Search for the cell housing the specified text and yield its (X, Y) center coordinate. 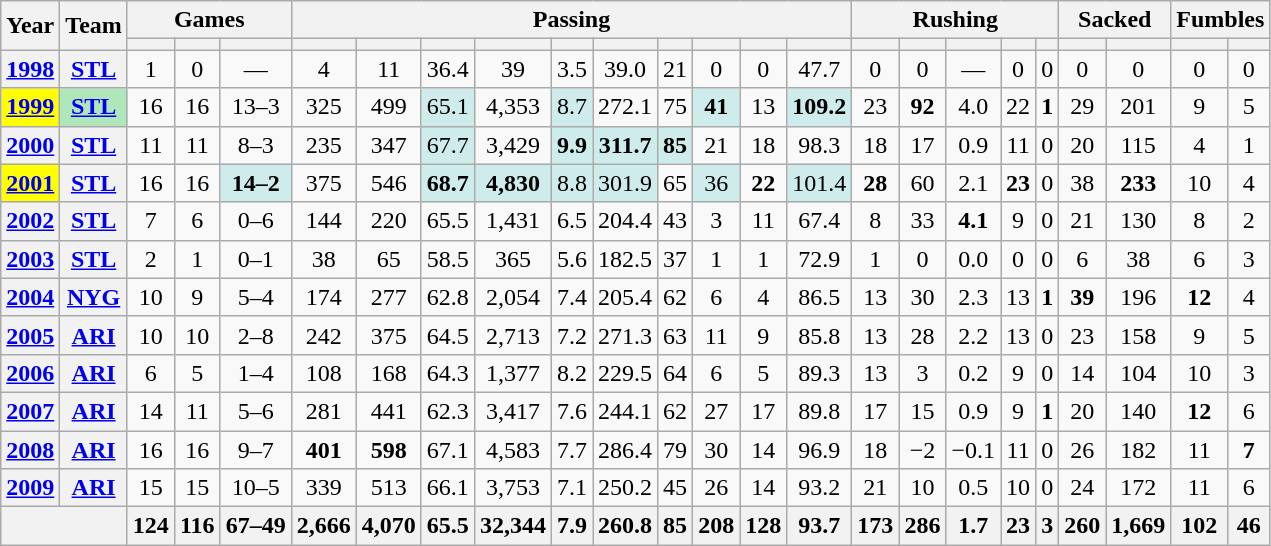
Games (209, 20)
96.9 (820, 449)
93.7 (820, 526)
158 (1138, 335)
104 (1138, 373)
85.8 (820, 335)
204.4 (626, 221)
1,377 (512, 373)
116 (197, 526)
168 (388, 373)
4.1 (974, 221)
2,666 (324, 526)
8.8 (572, 183)
140 (1138, 411)
208 (716, 526)
9–7 (256, 449)
598 (388, 449)
3,753 (512, 488)
235 (324, 145)
205.4 (626, 297)
62.3 (448, 411)
65.1 (448, 107)
63 (676, 335)
2.2 (974, 335)
64 (676, 373)
260.8 (626, 526)
72.9 (820, 259)
0–6 (256, 221)
260 (1082, 526)
13–3 (256, 107)
2003 (30, 259)
24 (1082, 488)
68.7 (448, 183)
7.4 (572, 297)
27 (716, 411)
2007 (30, 411)
229.5 (626, 373)
441 (388, 411)
1–4 (256, 373)
272.1 (626, 107)
Passing (572, 20)
173 (876, 526)
0.2 (974, 373)
499 (388, 107)
1.7 (974, 526)
281 (324, 411)
286.4 (626, 449)
233 (1138, 183)
513 (388, 488)
101.4 (820, 183)
Team (94, 26)
14–2 (256, 183)
1998 (30, 69)
9.9 (572, 145)
2.1 (974, 183)
41 (716, 107)
93.2 (820, 488)
8.7 (572, 107)
0–1 (256, 259)
220 (388, 221)
5.6 (572, 259)
0.0 (974, 259)
Rushing (956, 20)
2,713 (512, 335)
4,583 (512, 449)
2005 (30, 335)
98.3 (820, 145)
2008 (30, 449)
4.0 (974, 107)
182.5 (626, 259)
109.2 (820, 107)
46 (1249, 526)
128 (764, 526)
60 (922, 183)
7.9 (572, 526)
347 (388, 145)
250.2 (626, 488)
2002 (30, 221)
−0.1 (974, 449)
2006 (30, 373)
4,353 (512, 107)
1999 (30, 107)
92 (922, 107)
172 (1138, 488)
NYG (94, 297)
37 (676, 259)
67.4 (820, 221)
124 (150, 526)
4,070 (388, 526)
64.5 (448, 335)
10–5 (256, 488)
182 (1138, 449)
62.8 (448, 297)
7.7 (572, 449)
339 (324, 488)
86.5 (820, 297)
144 (324, 221)
3,429 (512, 145)
45 (676, 488)
7.6 (572, 411)
201 (1138, 107)
325 (324, 107)
2–8 (256, 335)
311.7 (626, 145)
1,669 (1138, 526)
102 (1200, 526)
271.3 (626, 335)
66.1 (448, 488)
5–4 (256, 297)
277 (388, 297)
79 (676, 449)
546 (388, 183)
2009 (30, 488)
8.2 (572, 373)
401 (324, 449)
365 (512, 259)
6.5 (572, 221)
89.8 (820, 411)
2.3 (974, 297)
89.3 (820, 373)
36.4 (448, 69)
2004 (30, 297)
43 (676, 221)
196 (1138, 297)
2001 (30, 183)
75 (676, 107)
3,417 (512, 411)
Year (30, 26)
39.0 (626, 69)
108 (324, 373)
47.7 (820, 69)
8–3 (256, 145)
115 (1138, 145)
242 (324, 335)
4,830 (512, 183)
32,344 (512, 526)
174 (324, 297)
2000 (30, 145)
286 (922, 526)
130 (1138, 221)
Fumbles (1220, 20)
67.7 (448, 145)
58.5 (448, 259)
29 (1082, 107)
1,431 (512, 221)
244.1 (626, 411)
2,054 (512, 297)
3.5 (572, 69)
7.1 (572, 488)
36 (716, 183)
0.5 (974, 488)
5–6 (256, 411)
301.9 (626, 183)
64.3 (448, 373)
Sacked (1115, 20)
67.1 (448, 449)
7.2 (572, 335)
67–49 (256, 526)
−2 (922, 449)
33 (922, 221)
